Find where the given text appears and provide that cell's center as (X, Y) coordinate. 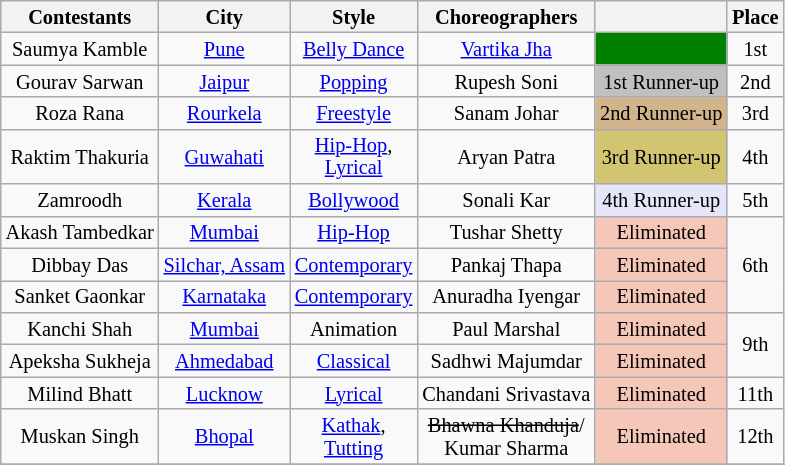
Sonali Kar (506, 200)
Hip-Hop (354, 232)
Rupesh Soni (506, 81)
Lucknow (224, 393)
Akash Tambedkar (80, 232)
Freestyle (354, 113)
Popping (354, 81)
Pune (224, 48)
2nd Runner-up (661, 113)
3rd Runner-up (661, 156)
Paul Marshal (506, 328)
Bhopal (224, 436)
Belly Dance (354, 48)
Hip-Hop,Lyrical (354, 156)
Muskan Singh (80, 436)
Sanket Gaonkar (80, 296)
Milind Bhatt (80, 393)
Sadhwi Majumdar (506, 360)
Animation (354, 328)
Anuradha Iyengar (506, 296)
Apeksha Sukheja (80, 360)
Contestants (80, 16)
Guwahati (224, 156)
Lyrical (354, 393)
Raktim Thakuria (80, 156)
6th (755, 264)
11th (755, 393)
Karnataka (224, 296)
Roza Rana (80, 113)
1st (755, 48)
4th Runner-up (661, 200)
Bhawna Khanduja/Kumar Sharma (506, 436)
4th (755, 156)
Tushar Shetty (506, 232)
Rourkela (224, 113)
12th (755, 436)
9th (755, 344)
2nd (755, 81)
Ahmedabad (224, 360)
3rd (755, 113)
Gourav Sarwan (80, 81)
Chandani Srivastava (506, 393)
Place (755, 16)
5th (755, 200)
Dibbay Das (80, 264)
Kerala (224, 200)
Bollywood (354, 200)
Kanchi Shah (80, 328)
Jaipur (224, 81)
City (224, 16)
1st Runner-up (661, 81)
Kathak, Tutting (354, 436)
Sanam Johar (506, 113)
Choreographers (506, 16)
Zamroodh (80, 200)
Pankaj Thapa (506, 264)
Silchar, Assam (224, 264)
Vartika Jha (506, 48)
Aryan Patra (506, 156)
Classical (354, 360)
Style (354, 16)
Saumya Kamble (80, 48)
